Output the [X, Y] coordinate of the center of the cell containing the given text.  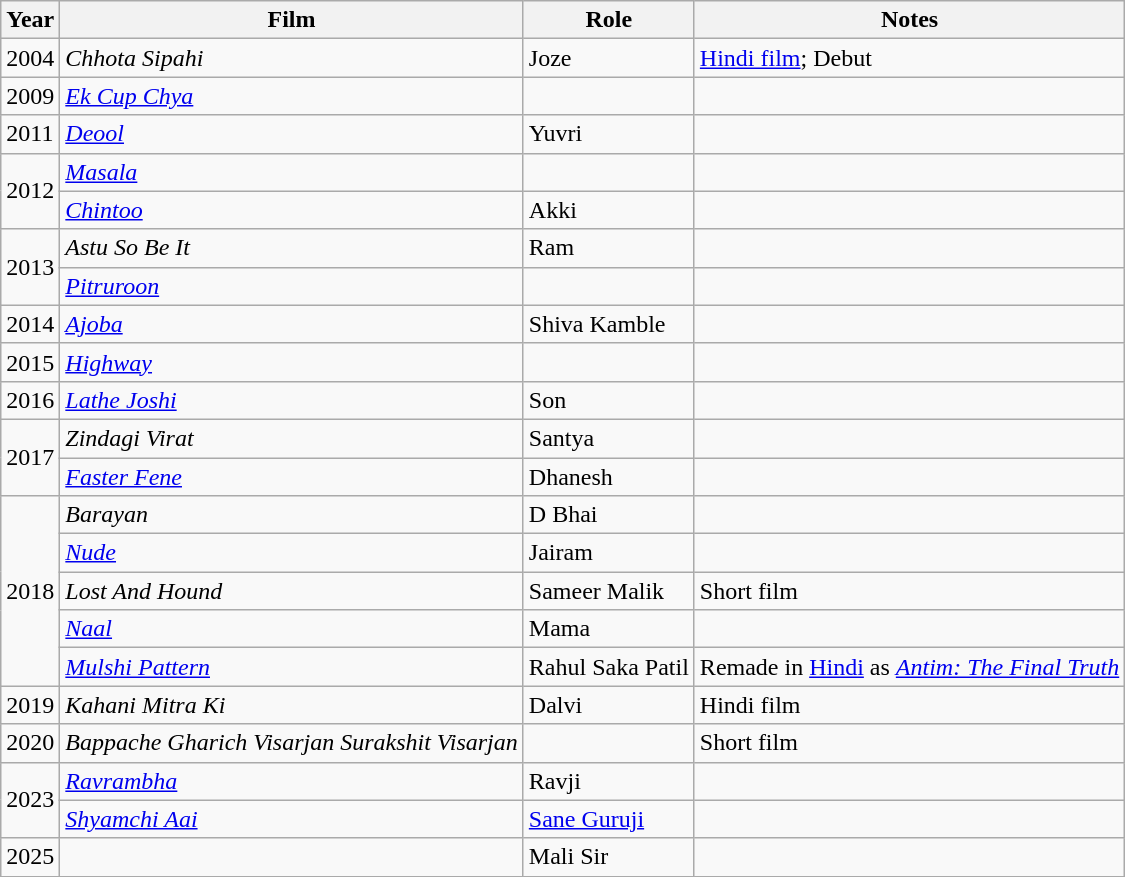
Mulshi Pattern [292, 667]
Lost And Hound [292, 591]
2020 [30, 743]
Santya [608, 438]
Role [608, 20]
Shiva Kamble [608, 324]
Faster Fene [292, 477]
Ajoba [292, 324]
Sameer Malik [608, 591]
2015 [30, 362]
Chhota Sipahi [292, 58]
Jairam [608, 553]
Zindagi Virat [292, 438]
Akki [608, 210]
2009 [30, 96]
Rahul Saka Patil [608, 667]
2025 [30, 857]
Ek Cup Chya [292, 96]
Nude [292, 553]
Ravrambha [292, 781]
Mama [608, 629]
Ram [608, 248]
Mali Sir [608, 857]
Joze [608, 58]
2017 [30, 457]
D Bhai [608, 515]
2016 [30, 400]
Highway [292, 362]
2013 [30, 267]
Deool [292, 134]
Shyamchi Aai [292, 819]
Son [608, 400]
2014 [30, 324]
2012 [30, 191]
2011 [30, 134]
Notes [909, 20]
Naal [292, 629]
Dhanesh [608, 477]
2004 [30, 58]
Dalvi [608, 705]
Remade in Hindi as Antim: The Final Truth [909, 667]
Pitruroon [292, 286]
Hindi film; Debut [909, 58]
Bappache Gharich Visarjan Surakshit Visarjan [292, 743]
Sane Guruji [608, 819]
2019 [30, 705]
2023 [30, 800]
Lathe Joshi [292, 400]
Yuvri [608, 134]
Ravji [608, 781]
Masala [292, 172]
Year [30, 20]
Chintoo [292, 210]
Hindi film [909, 705]
Astu So Be It [292, 248]
2018 [30, 591]
Barayan [292, 515]
Film [292, 20]
Kahani Mitra Ki [292, 705]
